Return (x, y) of the center of cell containing provided text 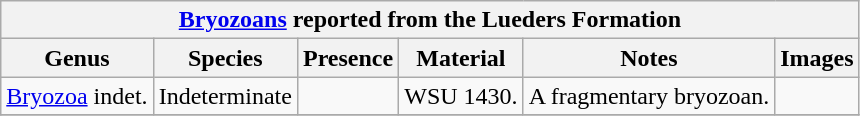
Bryozoans reported from the Lueders Formation (430, 20)
Genus (77, 58)
Indeterminate (225, 96)
A fragmentary bryozoan. (649, 96)
Notes (649, 58)
WSU 1430. (461, 96)
Bryozoa indet. (77, 96)
Presence (348, 58)
Material (461, 58)
Images (817, 58)
Species (225, 58)
